Determine the [x, y] coordinate at the center of the cell enclosing the given text.  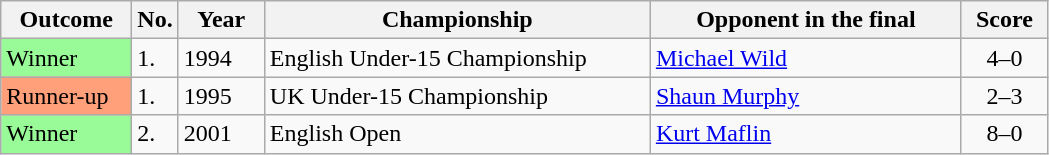
2001 [221, 134]
4–0 [1004, 58]
English Under-15 Championship [457, 58]
Shaun Murphy [806, 96]
2–3 [1004, 96]
Michael Wild [806, 58]
2. [155, 134]
Score [1004, 20]
1994 [221, 58]
Kurt Maflin [806, 134]
1995 [221, 96]
8–0 [1004, 134]
Championship [457, 20]
Runner-up [66, 96]
No. [155, 20]
Year [221, 20]
Outcome [66, 20]
UK Under-15 Championship [457, 96]
English Open [457, 134]
Opponent in the final [806, 20]
